Output the [x, y] coordinate of the center of the cell containing the given text.  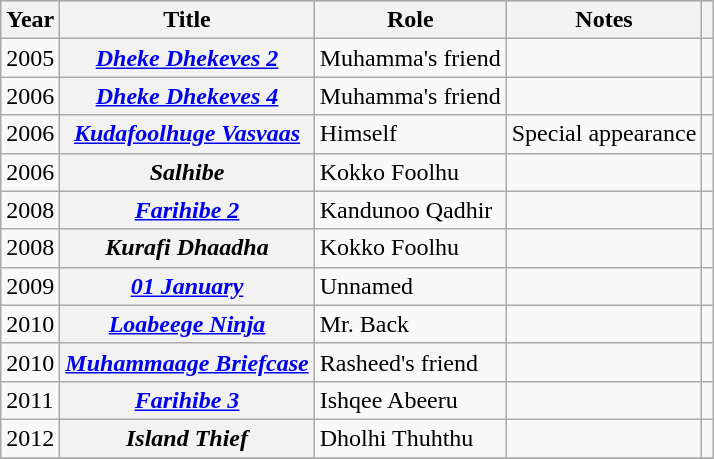
Kudafoolhuge Vasvaas [187, 134]
2011 [30, 400]
Unnamed [410, 286]
Dheke Dhekeves 4 [187, 96]
Island Thief [187, 438]
2012 [30, 438]
2005 [30, 58]
Kandunoo Qadhir [410, 210]
Year [30, 20]
Mr. Back [410, 324]
Dholhi Thuhthu [410, 438]
Special appearance [604, 134]
Kurafi Dhaadha [187, 248]
2009 [30, 286]
Ishqee Abeeru [410, 400]
Farihibe 3 [187, 400]
01 January [187, 286]
Loabeege Ninja [187, 324]
Farihibe 2 [187, 210]
Title [187, 20]
Himself [410, 134]
Rasheed's friend [410, 362]
Role [410, 20]
Dheke Dhekeves 2 [187, 58]
Muhammaage Briefcase [187, 362]
Salhibe [187, 172]
Notes [604, 20]
